Return (X, Y) of the center of cell containing provided text 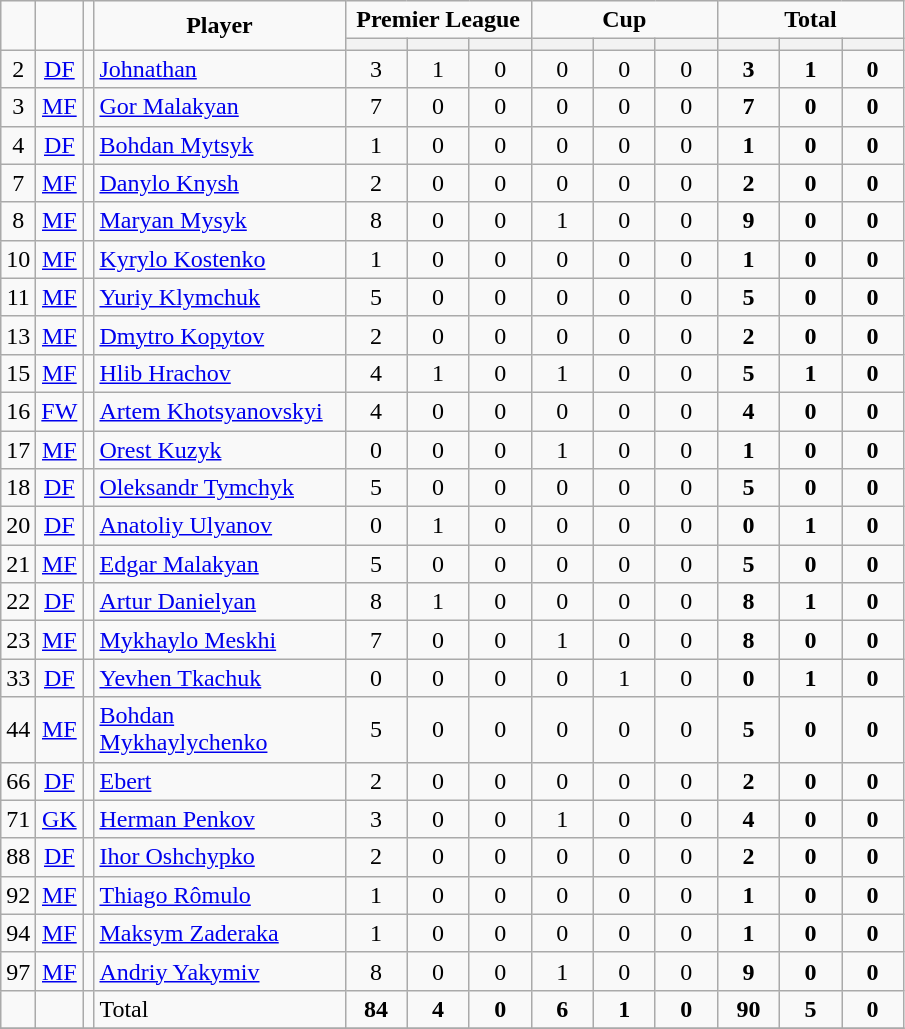
Yevhen Tkachuk (220, 678)
20 (18, 526)
Anatoliy Ulyanov (220, 526)
90 (748, 1009)
Cup (624, 20)
Andriy Yakymiv (220, 971)
Mykhaylo Meskhi (220, 640)
18 (18, 488)
Johnathan (220, 69)
11 (18, 297)
Artur Danielyan (220, 602)
Oleksandr Tymchyk (220, 488)
Gor Malakyan (220, 107)
94 (18, 933)
Maryan Mysyk (220, 221)
71 (18, 819)
23 (18, 640)
21 (18, 564)
Thiago Rômulo (220, 895)
Bohdan Mytsyk (220, 145)
Orest Kuzyk (220, 449)
Yuriy Klymchuk (220, 297)
22 (18, 602)
17 (18, 449)
6 (562, 1009)
44 (18, 730)
Ebert (220, 781)
Bohdan Mykhaylychenko (220, 730)
10 (18, 259)
Herman Penkov (220, 819)
88 (18, 857)
Maksym Zaderaka (220, 933)
Ihor Oshchypko (220, 857)
Artem Khotsyanovskyi (220, 411)
GK (60, 819)
13 (18, 335)
Premier League (438, 20)
Hlib Hrachov (220, 373)
FW (60, 411)
Danylo Knysh (220, 183)
Edgar Malakyan (220, 564)
97 (18, 971)
Dmytro Kopytov (220, 335)
84 (376, 1009)
66 (18, 781)
15 (18, 373)
Player (220, 26)
Kyrylo Kostenko (220, 259)
16 (18, 411)
92 (18, 895)
33 (18, 678)
